Provide the [X, Y] coordinate of the cell's center where the given text is located.  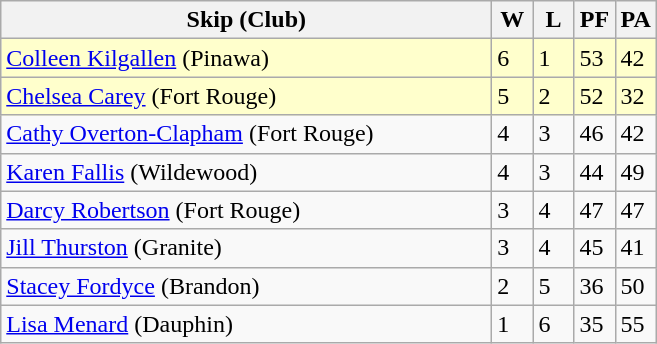
Lisa Menard (Dauphin) [246, 324]
PF [594, 20]
35 [594, 324]
55 [636, 324]
50 [636, 286]
Chelsea Carey (Fort Rouge) [246, 96]
Jill Thurston (Granite) [246, 248]
53 [594, 58]
Skip (Club) [246, 20]
Karen Fallis (Wildewood) [246, 172]
L [554, 20]
52 [594, 96]
Stacey Fordyce (Brandon) [246, 286]
Colleen Kilgallen (Pinawa) [246, 58]
36 [594, 286]
41 [636, 248]
32 [636, 96]
44 [594, 172]
45 [594, 248]
49 [636, 172]
PA [636, 20]
W [512, 20]
Darcy Robertson (Fort Rouge) [246, 210]
Cathy Overton-Clapham (Fort Rouge) [246, 134]
46 [594, 134]
